Output the [x, y] coordinate of the center of the cell containing the given text.  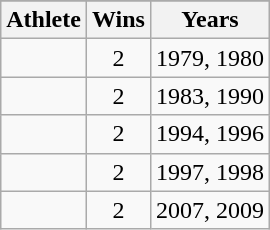
1994, 1996 [210, 134]
1997, 1998 [210, 172]
2007, 2009 [210, 210]
Wins [118, 20]
Athlete [44, 20]
1983, 1990 [210, 96]
Years [210, 20]
1979, 1980 [210, 58]
